Return (X, Y) of the center of cell containing provided text 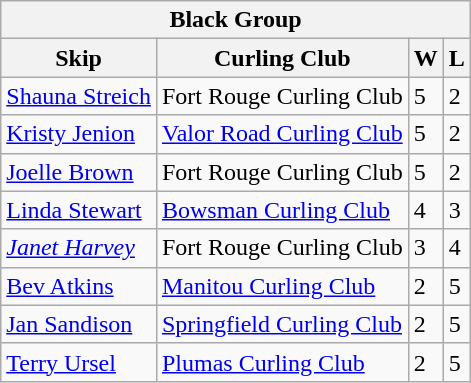
Springfield Curling Club (282, 324)
Shauna Streich (79, 96)
Terry Ursel (79, 362)
Valor Road Curling Club (282, 134)
Kristy Jenion (79, 134)
Curling Club (282, 58)
Jan Sandison (79, 324)
Janet Harvey (79, 248)
Plumas Curling Club (282, 362)
Linda Stewart (79, 210)
Black Group (236, 20)
L (456, 58)
Joelle Brown (79, 172)
Bev Atkins (79, 286)
Skip (79, 58)
W (426, 58)
Bowsman Curling Club (282, 210)
Manitou Curling Club (282, 286)
